Extract the [X, Y] coordinate from the center of the cell holding the provided text.  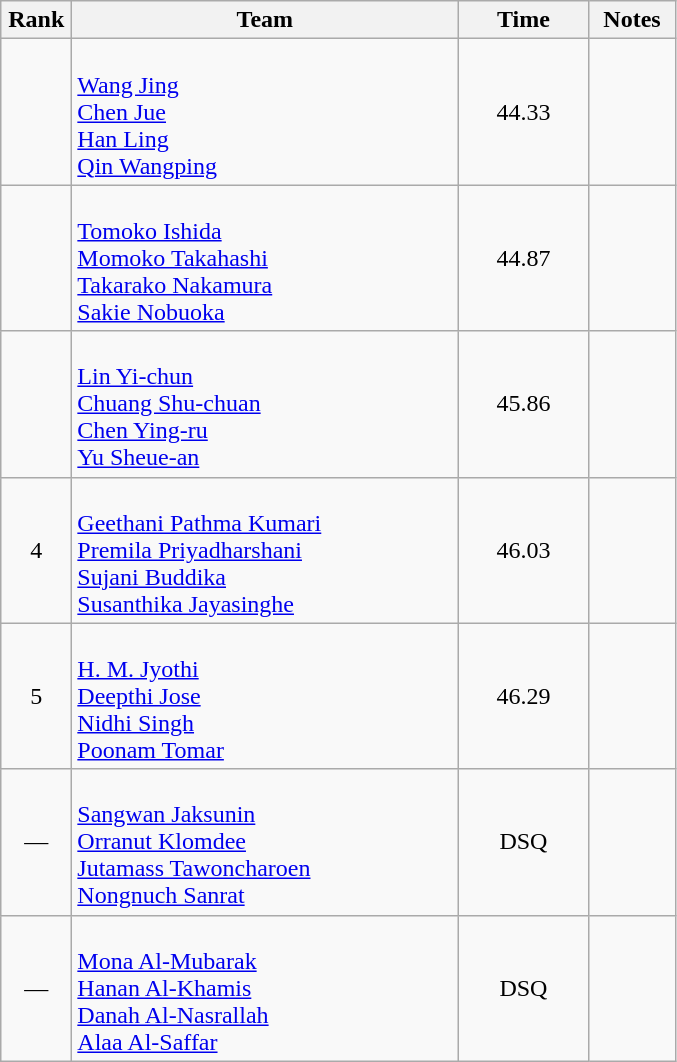
46.29 [524, 696]
44.87 [524, 258]
Lin Yi-chunChuang Shu-chuanChen Ying-ruYu Sheue-an [265, 404]
Notes [632, 20]
4 [36, 550]
Rank [36, 20]
44.33 [524, 112]
45.86 [524, 404]
5 [36, 696]
H. M. JyothiDeepthi JoseNidhi SinghPoonam Tomar [265, 696]
46.03 [524, 550]
Sangwan JaksuninOrranut KlomdeeJutamass TawoncharoenNongnuch Sanrat [265, 842]
Mona Al-MubarakHanan Al-KhamisDanah Al-NasrallahAlaa Al-Saffar [265, 988]
Wang JingChen JueHan LingQin Wangping [265, 112]
Tomoko IshidaMomoko TakahashiTakarako NakamuraSakie Nobuoka [265, 258]
Geethani Pathma KumariPremila PriyadharshaniSujani BuddikaSusanthika Jayasinghe [265, 550]
Team [265, 20]
Time [524, 20]
